Return [x, y] of the center of cell containing provided text 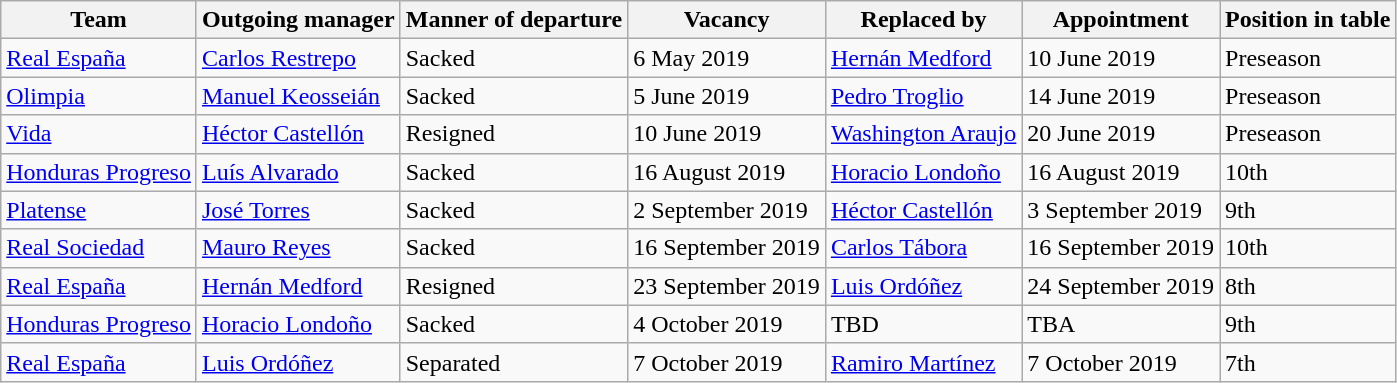
Olimpia [99, 96]
4 October 2019 [727, 324]
Vida [99, 134]
Mauro Reyes [298, 248]
14 June 2019 [1121, 96]
Pedro Troglio [923, 96]
TBA [1121, 324]
Separated [514, 362]
2 September 2019 [727, 210]
Position in table [1308, 20]
Washington Araujo [923, 134]
Manuel Keosseián [298, 96]
23 September 2019 [727, 286]
24 September 2019 [1121, 286]
José Torres [298, 210]
Outgoing manager [298, 20]
8th [1308, 286]
Luís Alvarado [298, 172]
Platense [99, 210]
Carlos Restrepo [298, 58]
20 June 2019 [1121, 134]
Team [99, 20]
Real Sociedad [99, 248]
7th [1308, 362]
TBD [923, 324]
Appointment [1121, 20]
Replaced by [923, 20]
6 May 2019 [727, 58]
Carlos Tábora [923, 248]
3 September 2019 [1121, 210]
Manner of departure [514, 20]
Vacancy [727, 20]
Ramiro Martínez [923, 362]
5 June 2019 [727, 96]
